Return the [x, y] coordinate for the center point of the cell that contains the specified text.  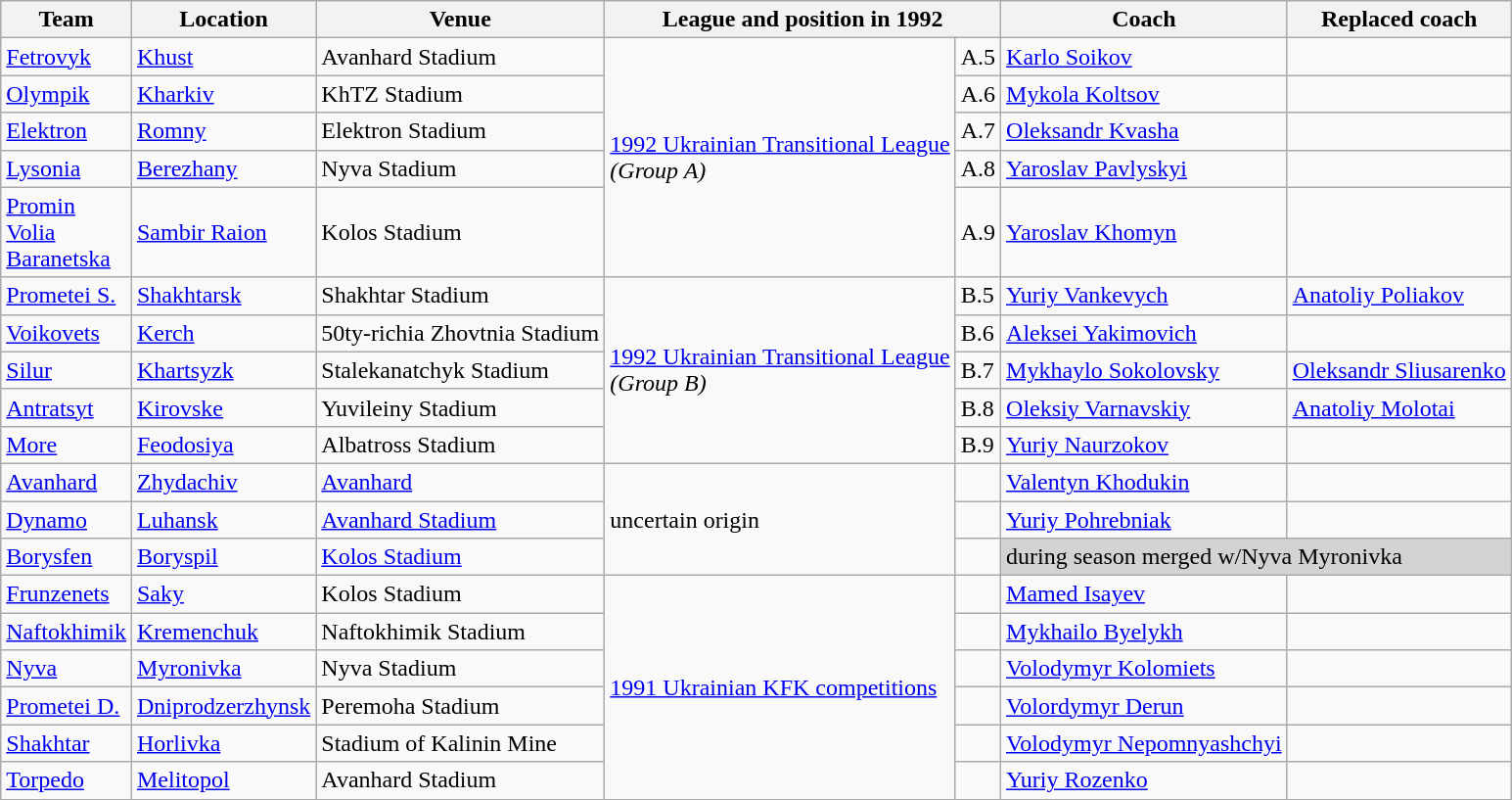
Yaroslav Khomyn [1145, 232]
Zhydachiv [223, 482]
Borysfen [67, 557]
A.6 [978, 94]
Shakhtar Stadium [460, 296]
A.8 [978, 168]
Volordymyr Derun [1145, 706]
Khust [223, 57]
Naftokhimik [67, 632]
Prometei S. [67, 296]
Yaroslav Pavlyskyi [1145, 168]
Romny [223, 131]
More [67, 445]
1992 Ukrainian Transitional League(Group A) [780, 158]
Luhansk [223, 520]
Berezhany [223, 168]
B.9 [978, 445]
Replaced coach [1399, 20]
Anatoliy Poliakov [1399, 296]
Yuriy Rozenko [1145, 780]
Boryspil [223, 557]
during season merged w/Nyva Myronivka [1257, 557]
Oleksiy Varnavskiy [1145, 407]
50ty-richia Zhovtnia Stadium [460, 333]
Venue [460, 20]
Myronivka [223, 669]
Team [67, 20]
Volodymyr Kolomiets [1145, 669]
Shakhtar [67, 743]
Peremoha Stadium [460, 706]
Naftokhimik Stadium [460, 632]
A.7 [978, 131]
Mykola Koltsov [1145, 94]
B.7 [978, 370]
Valentyn Khodukin [1145, 482]
Kharkiv [223, 94]
Dynamo [67, 520]
League and position in 1992 [802, 20]
Melitopol [223, 780]
Feodosiya [223, 445]
Elektron [67, 131]
Kremenchuk [223, 632]
Promin Volia Baranetska [67, 232]
Antratsyt [67, 407]
Location [223, 20]
B.6 [978, 333]
Yuriy Vankevych [1145, 296]
Lysonia [67, 168]
Khartsyzk [223, 370]
Anatoliy Molotai [1399, 407]
Nyva [67, 669]
Horlivka [223, 743]
Fetrovyk [67, 57]
Saky [223, 594]
Mamed Isayev [1145, 594]
Kerch [223, 333]
1991 Ukrainian KFK competitions [780, 687]
Oleksandr Sliusarenko [1399, 370]
B.5 [978, 296]
A.9 [978, 232]
Mykhaylo Sokolovsky [1145, 370]
uncertain origin [780, 519]
Frunzenets [67, 594]
Stalekanatchyk Stadium [460, 370]
Voikovets [67, 333]
Olympik [67, 94]
Sambir Raion [223, 232]
B.8 [978, 407]
Kirovske [223, 407]
Oleksandr Kvasha [1145, 131]
Yuvileiny Stadium [460, 407]
Silur [67, 370]
Volodymyr Nepomnyashchyi [1145, 743]
Coach [1145, 20]
A.5 [978, 57]
Karlo Soikov [1145, 57]
Yuriy Pohrebniak [1145, 520]
1992 Ukrainian Transitional League(Group B) [780, 370]
Stadium of Kalinin Mine [460, 743]
Mykhailo Byelykh [1145, 632]
Dniprodzerzhynsk [223, 706]
KhTZ Stadium [460, 94]
Shakhtarsk [223, 296]
Albatross Stadium [460, 445]
Elektron Stadium [460, 131]
Torpedo [67, 780]
Yuriy Naurzokov [1145, 445]
Prometei D. [67, 706]
Aleksei Yakimovich [1145, 333]
